Provide the (X, Y) coordinate of the cell's center where the given text is located.  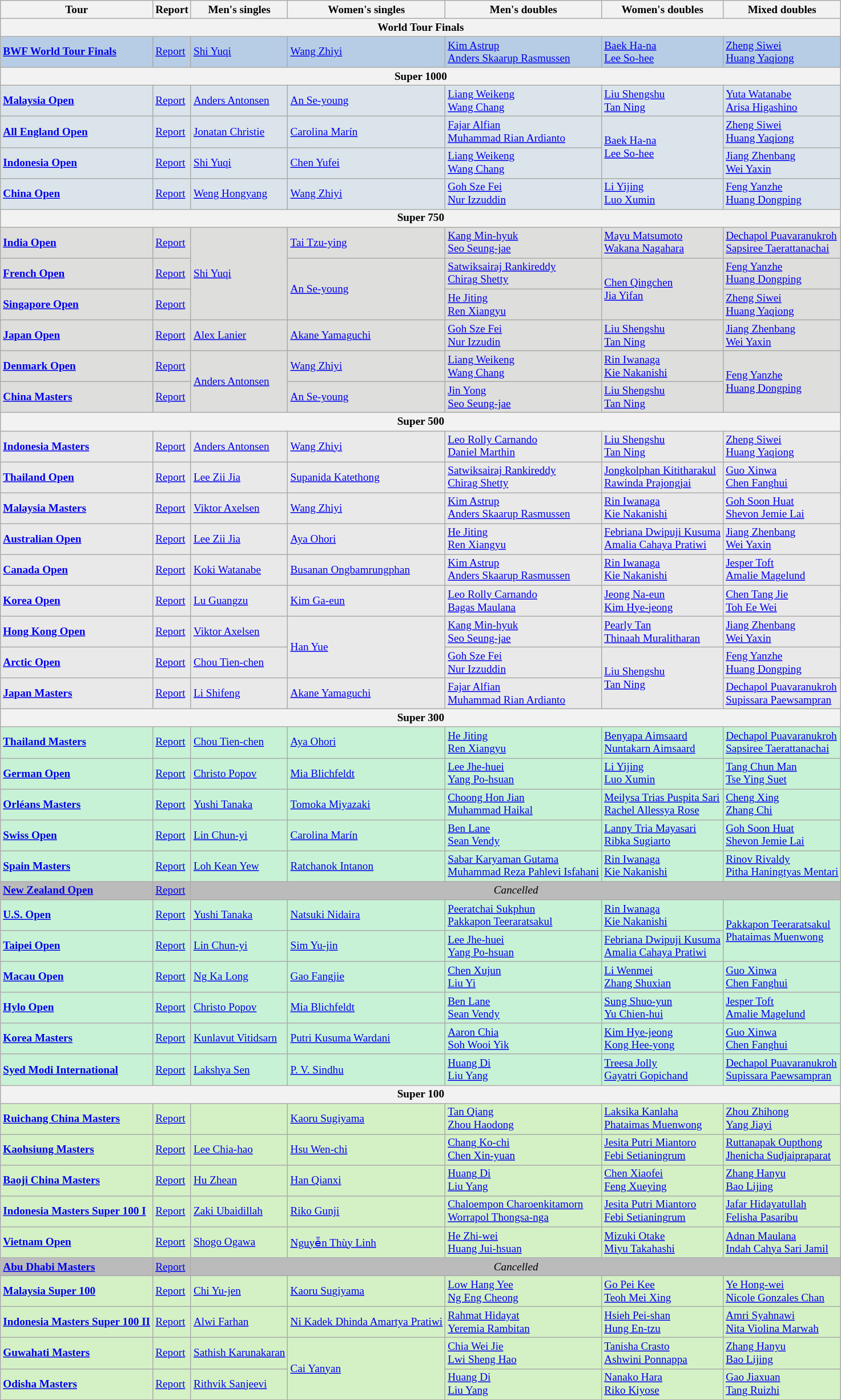
China Open (77, 194)
Korea Open (77, 601)
Jin Yong Seo Seung-jae (524, 397)
Mizuki Otake Miyu Takahashi (662, 1242)
Super 750 (421, 218)
Supanida Katethong (367, 477)
Chen Yufei (367, 163)
Cai Yanyan (367, 1369)
Cheng Xing Zhang Chi (782, 804)
Chen Xiaofei Feng Xueying (662, 1180)
Men's doubles (524, 10)
Kim Hye-jeong Kong Hee-yong (662, 1039)
Yuta Watanabe Arisa Higashino (782, 101)
Jongkolphan Kititharakul Rawinda Prajongjai (662, 477)
Ni Kadek Dhinda Amartya Pratiwi (367, 1322)
Zhou Zhihong Yang Jiayi (782, 1119)
Rahmat Hidayat Yeremia Rambitan (524, 1322)
He Zhi-wei Huang Jui-hsuan (524, 1242)
Meilysa Trias Puspita Sari Rachel Allessya Rose (662, 804)
Zaki Ubaidillah (239, 1211)
Gao Fangjie (367, 977)
Pearly Tan Thinaah Muralitharan (662, 631)
Spain Masters (77, 866)
Malaysia Masters (77, 508)
Orléans Masters (77, 804)
Chen Tang Jie Toh Ee Wei (782, 601)
Rithvik Sanjeevi (239, 1384)
Benyapa Aimsaard Nuntakarn Aimsaard (662, 742)
Sung Shuo-yun Yu Chien-hui (662, 1008)
Kim Ga-eun (367, 601)
Super 500 (421, 422)
Australian Open (77, 539)
Macau Open (77, 977)
Vietnam Open (77, 1242)
Thailand Open (77, 477)
Swiss Open (77, 835)
World Tour Finals (421, 27)
Korea Masters (77, 1039)
Low Hang Yee Ng Eng Cheong (524, 1291)
Taipei Open (77, 946)
Tanisha Crasto Ashwini Ponnappa (662, 1353)
Ye Hong-wei Nicole Gonzales Chan (782, 1291)
Sathish Karunakaran (239, 1353)
Singapore Open (77, 304)
Sim Yu-jin (367, 946)
Hu Zhean (239, 1180)
Canada Open (77, 570)
Sabar Karyaman Gutama Muhammad Reza Pahlevi Isfahani (524, 866)
BWF World Tour Finals (77, 52)
Baoji China Masters (77, 1180)
Leo Rolly Carnando Bagas Maulana (524, 601)
Alwi Farhan (239, 1322)
Chen Qingchen Jia Yifan (662, 289)
Peeratchai Sukphun Pakkapon Teeraratsakul (524, 915)
Chia Wei Jie Lwi Sheng Hao (524, 1353)
Guwahati Masters (77, 1353)
Thailand Masters (77, 742)
Amri Syahnawi Nita Violina Marwah (782, 1322)
Chi Yu-jen (239, 1291)
Super 1000 (421, 77)
Jeong Na-eun Kim Hye-jeong (662, 601)
Li Wenmei Zhang Shuxian (662, 977)
Women's doubles (662, 10)
German Open (77, 773)
Indonesia Masters (77, 446)
Chaloempon Charoenkitamorn Worrapol Thongsa-nga (524, 1211)
Lakshya Sen (239, 1069)
Treesa Jolly Gayatri Gopichand (662, 1069)
Hylo Open (77, 1008)
Indonesia Open (77, 163)
Riko Gunji (367, 1211)
Jafar Hidayatullah Felisha Pasaribu (782, 1211)
Super 300 (421, 718)
Gao Jiaxuan Tang Ruizhi (782, 1384)
Han Qianxi (367, 1180)
Odisha Masters (77, 1384)
Choong Hon Jian Muhammad Haikal (524, 804)
Malaysia Super 100 (77, 1291)
Weng Hongyang (239, 194)
Adnan Maulana Indah Cahya Sari Jamil (782, 1242)
Tour (77, 10)
Denmark Open (77, 366)
Ratchanok Intanon (367, 866)
Malaysia Open (77, 101)
Koki Watanabe (239, 570)
Hong Kong Open (77, 631)
Mayu Matsumoto Wakana Nagahara (662, 243)
Syed Modi International (77, 1069)
Lee Chia-hao (239, 1149)
Pakkapon Teeraratsakul Phataimas Muenwong (782, 931)
Tang Chun Man Tse Ying Suet (782, 773)
Indonesia Masters Super 100 II (77, 1322)
Women's singles (367, 10)
Kaohsiung Masters (77, 1149)
Ruttanapak Oupthong Jhenicha Sudjaipraparat (782, 1149)
Abu Dhabi Masters (77, 1267)
Chang Ko-chi Chen Xin-yuan (524, 1149)
Chen Xujun Liu Yi (524, 977)
Hsu Wen-chi (367, 1149)
Nanako Hara Riko Kiyose (662, 1384)
Men's singles (239, 10)
Japan Masters (77, 693)
Indonesia Masters Super 100 I (77, 1211)
Goh Sze Fei Nur Izzudin (524, 335)
Kunlavut Vitidsarn (239, 1039)
China Masters (77, 397)
Aaron Chia Soh Wooi Yik (524, 1039)
India Open (77, 243)
Ruichang China Masters (77, 1119)
Go Pei Kee Teoh Mei Xing (662, 1291)
Lanny Tria Mayasari Ribka Sugiarto (662, 835)
Hsieh Pei-shan Hung En-tzu (662, 1322)
Leo Rolly Carnando Daniel Marthin (524, 446)
Japan Open (77, 335)
New Zealand Open (77, 891)
Li Shifeng (239, 693)
Arctic Open (77, 662)
Laksika Kanlaha Phataimas Muenwong (662, 1119)
Busanan Ongbamrungphan (367, 570)
Ng Ka Long (239, 977)
Shogo Ogawa (239, 1242)
Lu Guangzu (239, 601)
Jonatan Christie (239, 132)
Mixed doubles (782, 10)
Nguyễn Thùy Linh (367, 1242)
Loh Kean Yew (239, 866)
P. V. Sindhu (367, 1069)
Super 100 (421, 1094)
Tan Qiang Zhou Haodong (524, 1119)
Rinov Rivaldy Pitha Haningtyas Mentari (782, 866)
Putri Kusuma Wardani (367, 1039)
Tomoka Miyazaki (367, 804)
Alex Lanier (239, 335)
U.S. Open (77, 915)
Tai Tzu-ying (367, 243)
Han Yue (367, 647)
French Open (77, 273)
All England Open (77, 132)
Natsuki Nidaira (367, 915)
